For the text-containing cell, return its midpoint in (x, y) coordinate format. 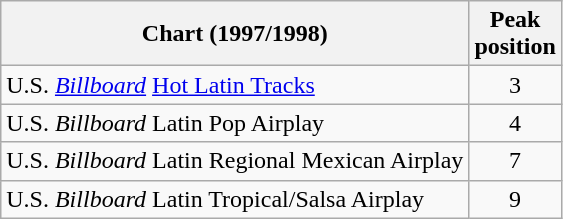
3 (515, 85)
Chart (1997/1998) (235, 34)
Peakposition (515, 34)
4 (515, 123)
U.S. Billboard Hot Latin Tracks (235, 85)
U.S. Billboard Latin Tropical/Salsa Airplay (235, 199)
9 (515, 199)
7 (515, 161)
U.S. Billboard Latin Regional Mexican Airplay (235, 161)
U.S. Billboard Latin Pop Airplay (235, 123)
